Output the (x, y) coordinate of the center of the cell containing the given text.  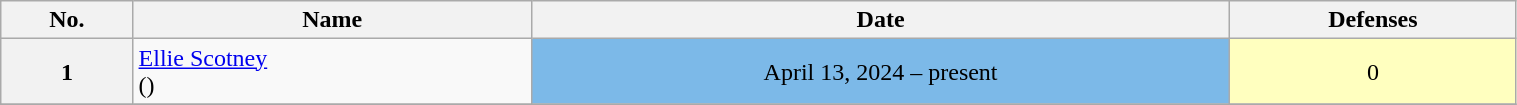
Name (332, 20)
1 (67, 72)
0 (1373, 72)
Defenses (1373, 20)
No. (67, 20)
April 13, 2024 – present (880, 72)
Date (880, 20)
Ellie Scotney() (332, 72)
